From the cell containing the given text, extract its center point as (X, Y) coordinate. 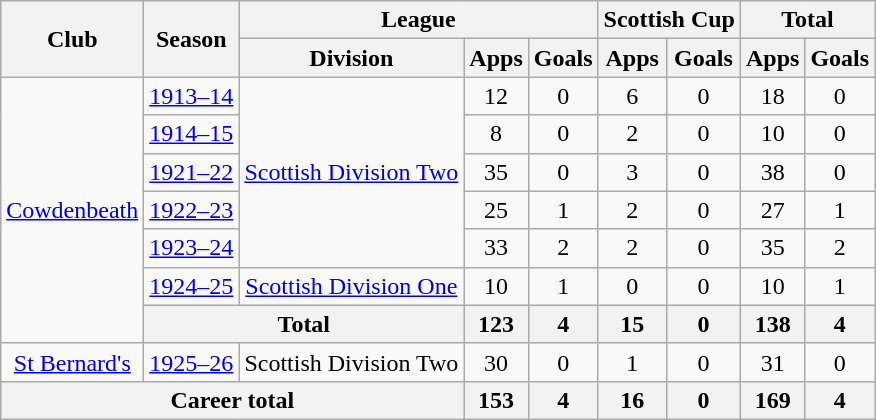
38 (772, 172)
1921–22 (192, 172)
8 (496, 134)
6 (632, 96)
25 (496, 210)
1924–25 (192, 286)
Career total (232, 400)
St Bernard's (72, 362)
3 (632, 172)
31 (772, 362)
League (418, 20)
1913–14 (192, 96)
12 (496, 96)
Division (352, 58)
30 (496, 362)
Club (72, 39)
1925–26 (192, 362)
153 (496, 400)
18 (772, 96)
Cowdenbeath (72, 210)
1923–24 (192, 248)
169 (772, 400)
Season (192, 39)
15 (632, 324)
Scottish Cup (669, 20)
16 (632, 400)
33 (496, 248)
27 (772, 210)
1914–15 (192, 134)
1922–23 (192, 210)
138 (772, 324)
Scottish Division One (352, 286)
123 (496, 324)
